For the text-containing cell, return its midpoint in (x, y) coordinate format. 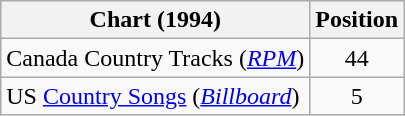
5 (357, 96)
Position (357, 20)
US Country Songs (Billboard) (156, 96)
44 (357, 58)
Chart (1994) (156, 20)
Canada Country Tracks (RPM) (156, 58)
